Output the [x, y] coordinate of the center of the cell containing the given text.  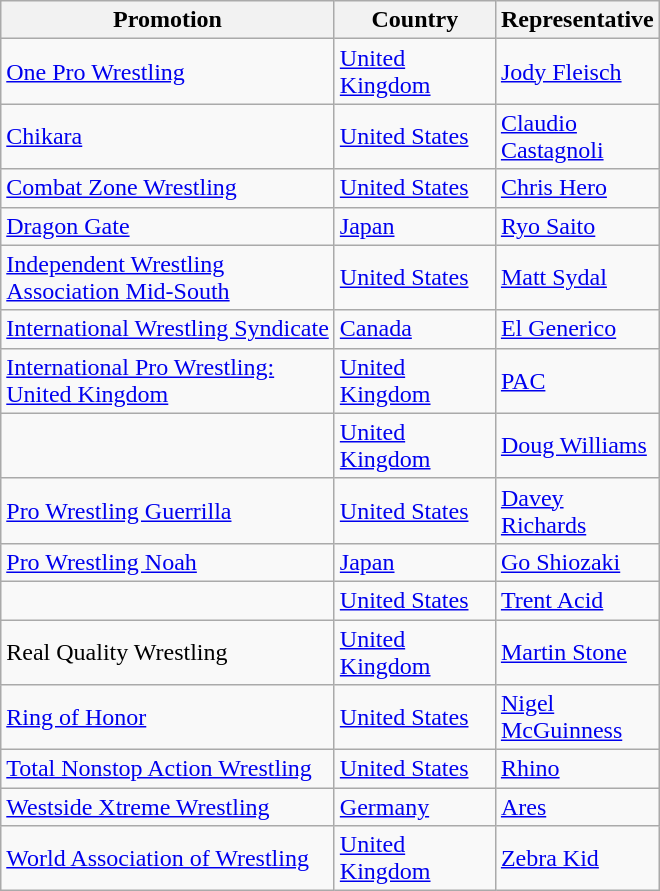
Westside Xtreme Wrestling [168, 807]
Doug Williams [577, 446]
Independent Wrestling Association Mid-South [168, 278]
Germany [414, 807]
Martin Stone [577, 652]
Country [414, 20]
Ryo Saito [577, 226]
Trent Acid [577, 600]
El Generico [577, 329]
Chris Hero [577, 188]
Claudio Castagnoli [577, 136]
Pro Wrestling Noah [168, 562]
International Wrestling Syndicate [168, 329]
Rhino [577, 769]
Representative [577, 20]
International Pro Wrestling: United Kingdom [168, 380]
Pro Wrestling Guerrilla [168, 510]
Dragon Gate [168, 226]
Ares [577, 807]
PAC [577, 380]
World Association of Wrestling [168, 858]
Nigel McGuinness [577, 718]
Zebra Kid [577, 858]
Davey Richards [577, 510]
Jody Fleisch [577, 72]
One Pro Wrestling [168, 72]
Real Quality Wrestling [168, 652]
Combat Zone Wrestling [168, 188]
Go Shiozaki [577, 562]
Total Nonstop Action Wrestling [168, 769]
Canada [414, 329]
Matt Sydal [577, 278]
Ring of Honor [168, 718]
Chikara [168, 136]
Promotion [168, 20]
